Return the [X, Y] coordinate for the center point of the cell that contains the specified text.  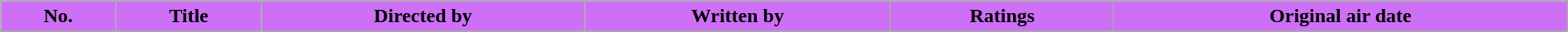
Written by [738, 16]
Directed by [423, 16]
No. [58, 16]
Original air date [1341, 16]
Title [189, 16]
Ratings [1002, 16]
